From the cell containing the given text, extract its center point as (X, Y) coordinate. 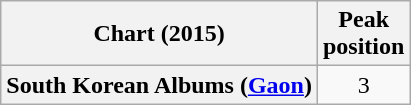
Peakposition (363, 34)
3 (363, 85)
South Korean Albums (Gaon) (160, 85)
Chart (2015) (160, 34)
